Return the [x, y] coordinate for the center point of the cell that contains the specified text.  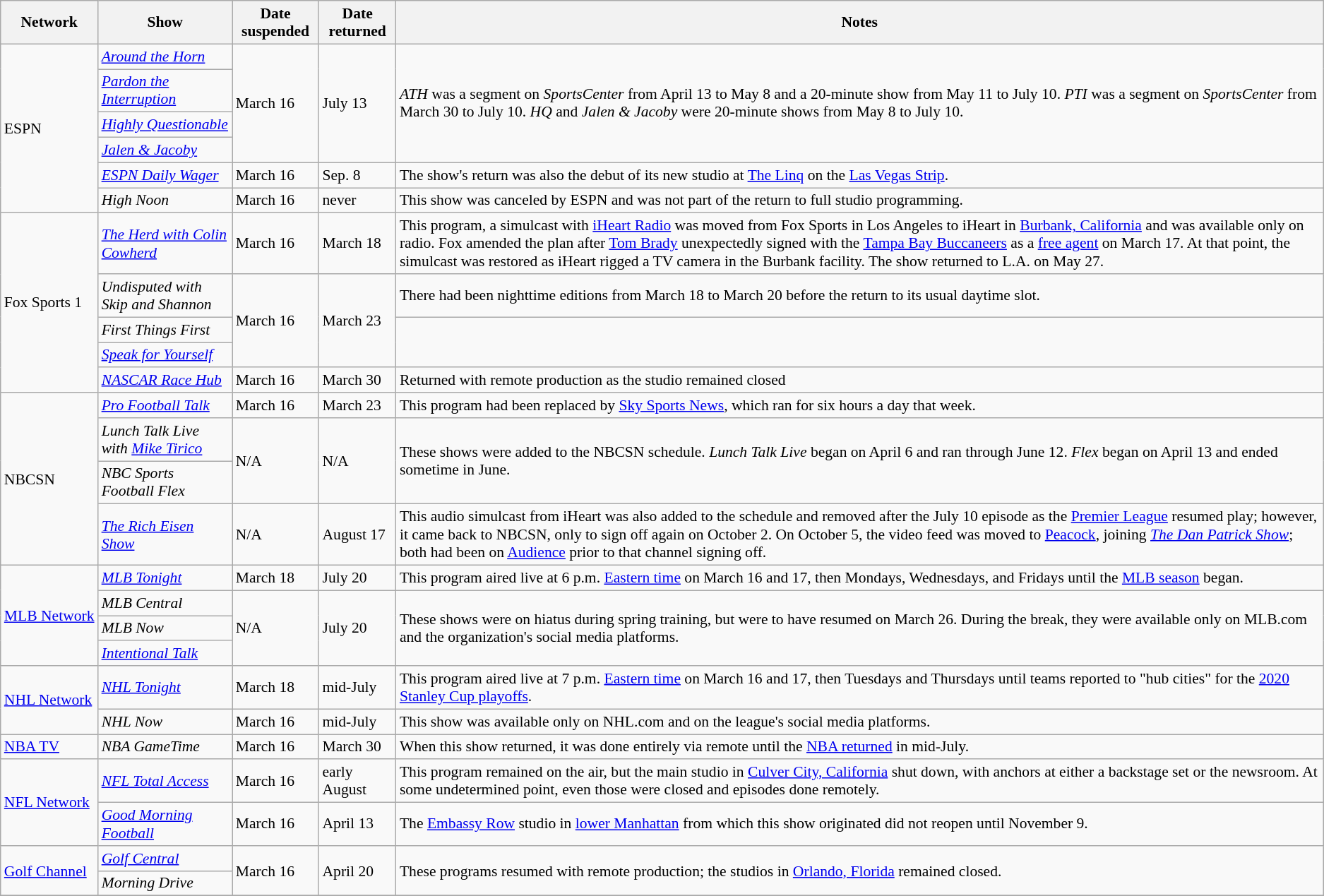
Undisputed with Skip and Shannon [165, 295]
ESPN [49, 129]
Golf Central [165, 859]
The Rich Eisen Show [165, 535]
Pro Football Talk [165, 405]
High Noon [165, 201]
The Embassy Row studio in lower Manhattan from which this show originated did not reopen until November 9. [860, 825]
Jalen & Jacoby [165, 150]
NBC Sports Football Flex [165, 483]
When this show returned, it was done entirely via remote until the NBA returned in mid-July. [860, 747]
The Herd with Colin Cowherd [165, 244]
Sep. 8 [357, 175]
There had been nighttime editions from March 18 to March 20 before the return to its usual daytime slot. [860, 295]
Date returned [357, 23]
Network [49, 23]
Good Morning Football [165, 825]
ESPN Daily Wager [165, 175]
This program had been replaced by Sky Sports News, which ran for six hours a day that week. [860, 405]
Show [165, 23]
This show was available only on NHL.com and on the league's social media platforms. [860, 722]
MLB Network [49, 616]
August 17 [357, 535]
NHL Now [165, 722]
Intentional Talk [165, 654]
Returned with remote production as the studio remained closed [860, 381]
These programs resumed with remote production; the studios in Orlando, Florida remained closed. [860, 871]
Around the Horn [165, 56]
The show's return was also the debut of its new studio at The Linq on the Las Vegas Strip. [860, 175]
NHL Tonight [165, 688]
MLB Tonight [165, 578]
July 13 [357, 103]
Speak for Yourself [165, 355]
never [357, 201]
April 13 [357, 825]
This program aired live at 6 p.m. Eastern time on March 16 and 17, then Mondays, Wednesdays, and Fridays until the MLB season began. [860, 578]
Date suspended [275, 23]
NFL Network [49, 803]
MLB Now [165, 628]
Pardon the Interruption [165, 90]
NBA GameTime [165, 747]
April 20 [357, 871]
MLB Central [165, 603]
early August [357, 781]
NBA TV [49, 747]
Highly Questionable [165, 125]
Golf Channel [49, 871]
Morning Drive [165, 883]
This show was canceled by ESPN and was not part of the return to full studio programming. [860, 201]
Notes [860, 23]
NHL Network [49, 700]
First Things First [165, 330]
NFL Total Access [165, 781]
NBCSN [49, 479]
Lunch Talk Live with Mike Tirico [165, 439]
NASCAR Race Hub [165, 381]
Fox Sports 1 [49, 304]
